Extract the [X, Y] coordinate from the center of the cell holding the provided text.  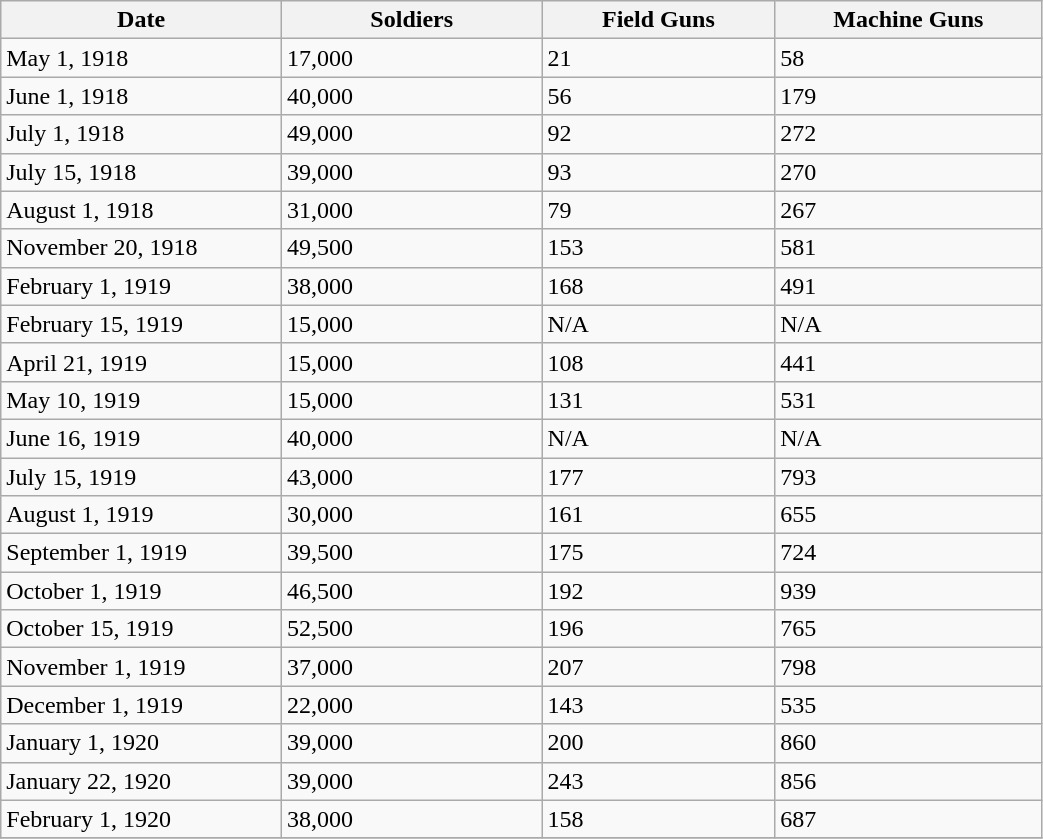
46,500 [412, 591]
October 1, 1919 [142, 591]
535 [908, 705]
491 [908, 286]
Machine Guns [908, 20]
June 16, 1919 [142, 438]
939 [908, 591]
August 1, 1918 [142, 210]
43,000 [412, 477]
441 [908, 362]
Date [142, 20]
93 [658, 172]
860 [908, 743]
January 22, 1920 [142, 781]
168 [658, 286]
243 [658, 781]
267 [908, 210]
56 [658, 96]
April 21, 1919 [142, 362]
175 [658, 553]
22,000 [412, 705]
49,500 [412, 248]
July 15, 1919 [142, 477]
856 [908, 781]
108 [658, 362]
July 15, 1918 [142, 172]
August 1, 1919 [142, 515]
153 [658, 248]
272 [908, 134]
765 [908, 629]
February 15, 1919 [142, 324]
February 1, 1919 [142, 286]
92 [658, 134]
17,000 [412, 58]
November 1, 1919 [142, 667]
161 [658, 515]
79 [658, 210]
September 1, 1919 [142, 553]
December 1, 1919 [142, 705]
177 [658, 477]
39,500 [412, 553]
179 [908, 96]
200 [658, 743]
31,000 [412, 210]
January 1, 1920 [142, 743]
196 [658, 629]
58 [908, 58]
798 [908, 667]
June 1, 1918 [142, 96]
724 [908, 553]
49,000 [412, 134]
793 [908, 477]
131 [658, 400]
655 [908, 515]
Field Guns [658, 20]
Soldiers [412, 20]
37,000 [412, 667]
581 [908, 248]
52,500 [412, 629]
30,000 [412, 515]
October 15, 1919 [142, 629]
531 [908, 400]
November 20, 1918 [142, 248]
143 [658, 705]
21 [658, 58]
May 1, 1918 [142, 58]
July 1, 1918 [142, 134]
687 [908, 819]
February 1, 1920 [142, 819]
207 [658, 667]
270 [908, 172]
192 [658, 591]
May 10, 1919 [142, 400]
158 [658, 819]
